For the text-containing cell, return its midpoint in [x, y] coordinate format. 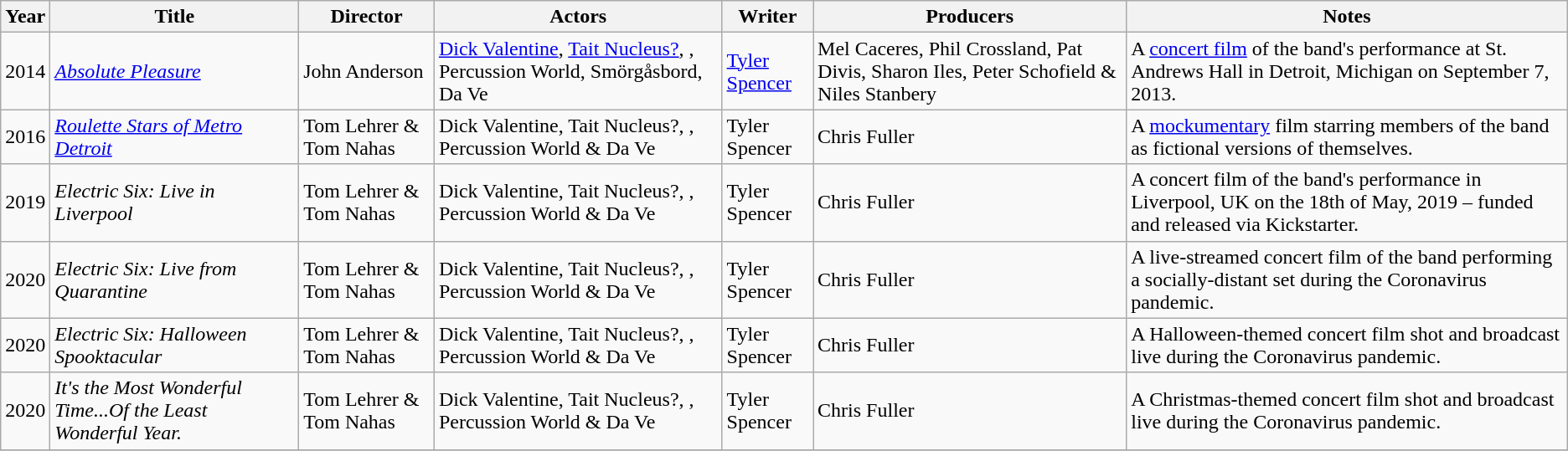
Writer [767, 17]
Title [174, 17]
A concert film of the band's performance at St. Andrews Hall in Detroit, Michigan on September 7, 2013. [1347, 71]
Electric Six: Live from Quarantine [174, 279]
2016 [25, 137]
A concert film of the band's performance in Liverpool, UK on the 18th of May, 2019 – funded and released via Kickstarter. [1347, 202]
Actors [578, 17]
2014 [25, 71]
Notes [1347, 17]
2019 [25, 202]
A live-streamed concert film of the band performing a socially-distant set during the Coronavirus pandemic. [1347, 279]
Mel Caceres, Phil Crossland, Pat Divis, Sharon Iles, Peter Schofield & Niles Stanbery [970, 71]
Roulette Stars of Metro Detroit [174, 137]
Director [367, 17]
Electric Six: Halloween Spooktacular [174, 345]
Year [25, 17]
John Anderson [367, 71]
A Halloween-themed concert film shot and broadcast live during the Coronavirus pandemic. [1347, 345]
Electric Six: Live in Liverpool [174, 202]
A Christmas-themed concert film shot and broadcast live during the Coronavirus pandemic. [1347, 411]
It's the Most Wonderful Time...Of the Least Wonderful Year. [174, 411]
Producers [970, 17]
A mockumentary film starring members of the band as fictional versions of themselves. [1347, 137]
Absolute Pleasure [174, 71]
Dick Valentine, Tait Nucleus?, , Percussion World, Smörgåsbord, Da Ve [578, 71]
